Capture the cell that displays the provided text and extract its [x, y] central coordinate. 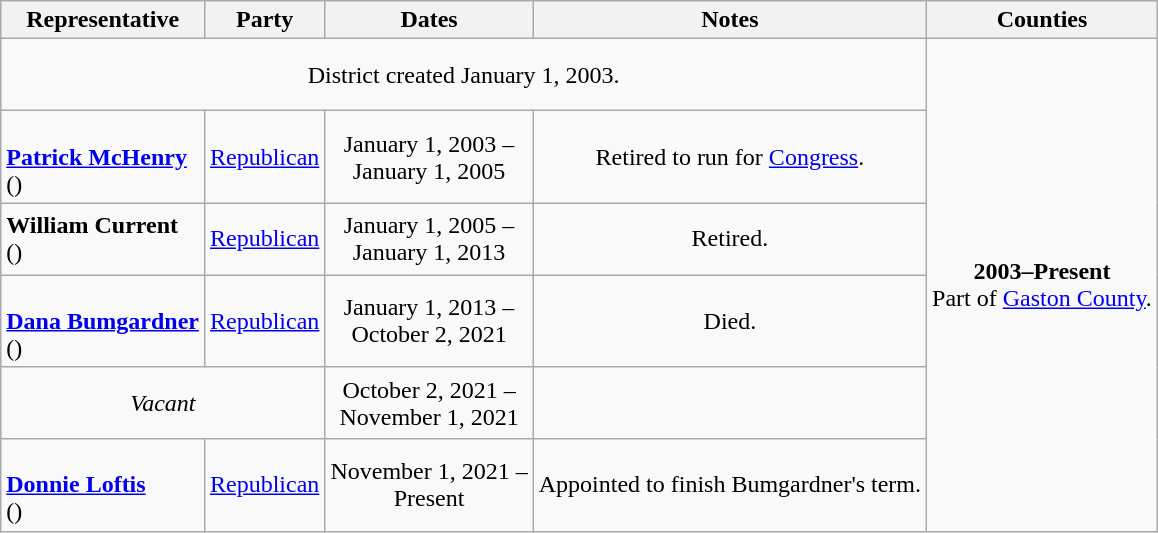
William Current() [103, 239]
Died. [730, 321]
Dana Bumgardner() [103, 321]
Counties [1042, 20]
Patrick McHenry() [103, 157]
District created January 1, 2003. [464, 75]
Donnie Loftis() [103, 485]
January 1, 2005 – January 1, 2013 [429, 239]
October 2, 2021 – November 1, 2021 [429, 403]
Representative [103, 20]
January 1, 2003 – January 1, 2005 [429, 157]
Dates [429, 20]
November 1, 2021 – Present [429, 485]
Appointed to finish Bumgardner's term. [730, 485]
2003–Present Part of Gaston County. [1042, 285]
Party [264, 20]
Retired to run for Congress. [730, 157]
January 1, 2013 – October 2, 2021 [429, 321]
Notes [730, 20]
Retired. [730, 239]
Vacant [163, 403]
